Extract the (x, y) coordinate from the center of the cell holding the provided text.  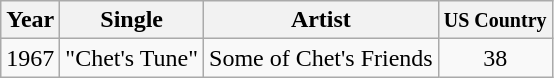
US Country (495, 20)
38 (495, 58)
Year (30, 20)
"Chet's Tune" (132, 58)
Artist (322, 20)
Single (132, 20)
Some of Chet's Friends (322, 58)
1967 (30, 58)
